For the text-containing cell, return its midpoint in [x, y] coordinate format. 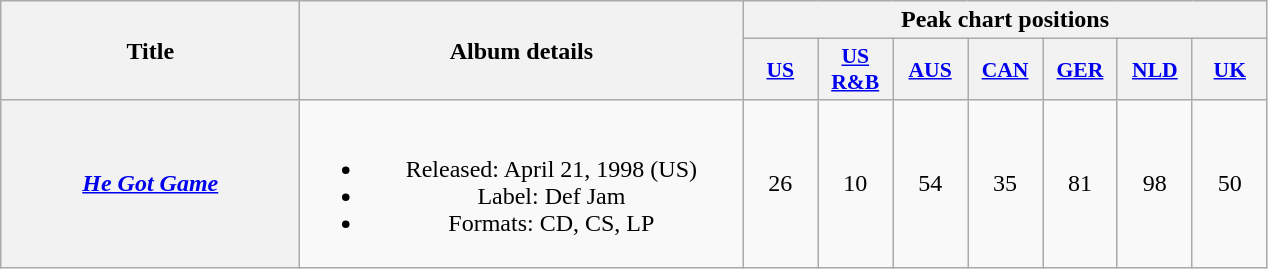
NLD [1154, 70]
26 [780, 184]
Peak chart positions [1005, 20]
Title [150, 50]
81 [1080, 184]
Released: April 21, 1998 (US)Label: Def JamFormats: CD, CS, LP [522, 184]
US [780, 70]
54 [930, 184]
AUS [930, 70]
GER [1080, 70]
He Got Game [150, 184]
Album details [522, 50]
98 [1154, 184]
50 [1230, 184]
UK [1230, 70]
10 [856, 184]
CAN [1006, 70]
35 [1006, 184]
USR&B [856, 70]
